Provide the [X, Y] coordinate of the cell's center where the given text is located.  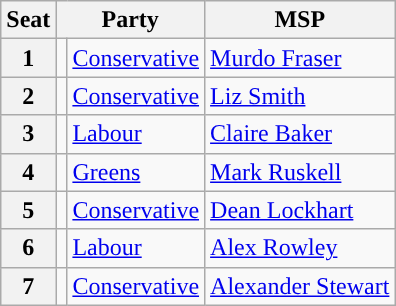
Greens [136, 172]
Party [130, 20]
Claire Baker [300, 134]
7 [28, 286]
6 [28, 248]
Alexander Stewart [300, 286]
1 [28, 58]
Murdo Fraser [300, 58]
Mark Ruskell [300, 172]
Dean Lockhart [300, 210]
3 [28, 134]
MSP [300, 20]
2 [28, 96]
4 [28, 172]
Liz Smith [300, 96]
Seat [28, 20]
5 [28, 210]
Alex Rowley [300, 248]
